Provide the [x, y] coordinate of the cell's center where the given text is located.  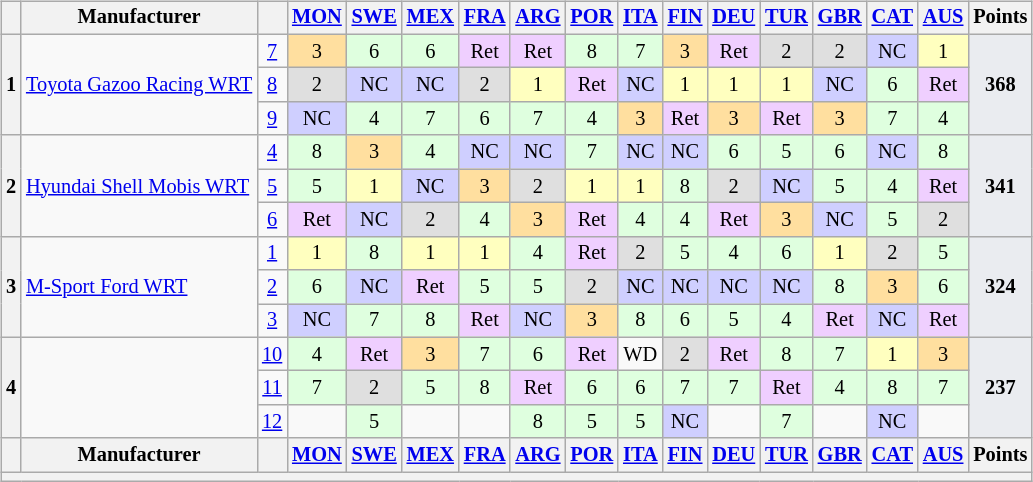
341 [1000, 186]
12 [272, 422]
237 [1000, 388]
9 [272, 119]
WD [640, 354]
Toyota Gazoo Racing WRT [139, 84]
368 [1000, 84]
Hyundai Shell Mobis WRT [139, 186]
324 [1000, 286]
M-Sport Ford WRT [139, 286]
11 [272, 388]
10 [272, 354]
